Identify which cell holds the provided text, then report its (x, y) central coordinate. 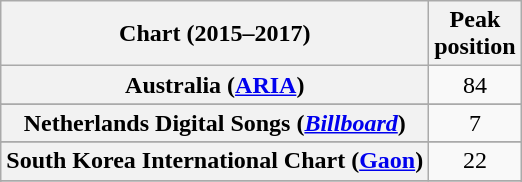
Australia (ARIA) (215, 85)
7 (475, 123)
Chart (2015–2017) (215, 34)
84 (475, 85)
Peakposition (475, 34)
Netherlands Digital Songs (Billboard) (215, 123)
22 (475, 161)
South Korea International Chart (Gaon) (215, 161)
